Return the (x, y) coordinate for the center point of the cell that contains the specified text.  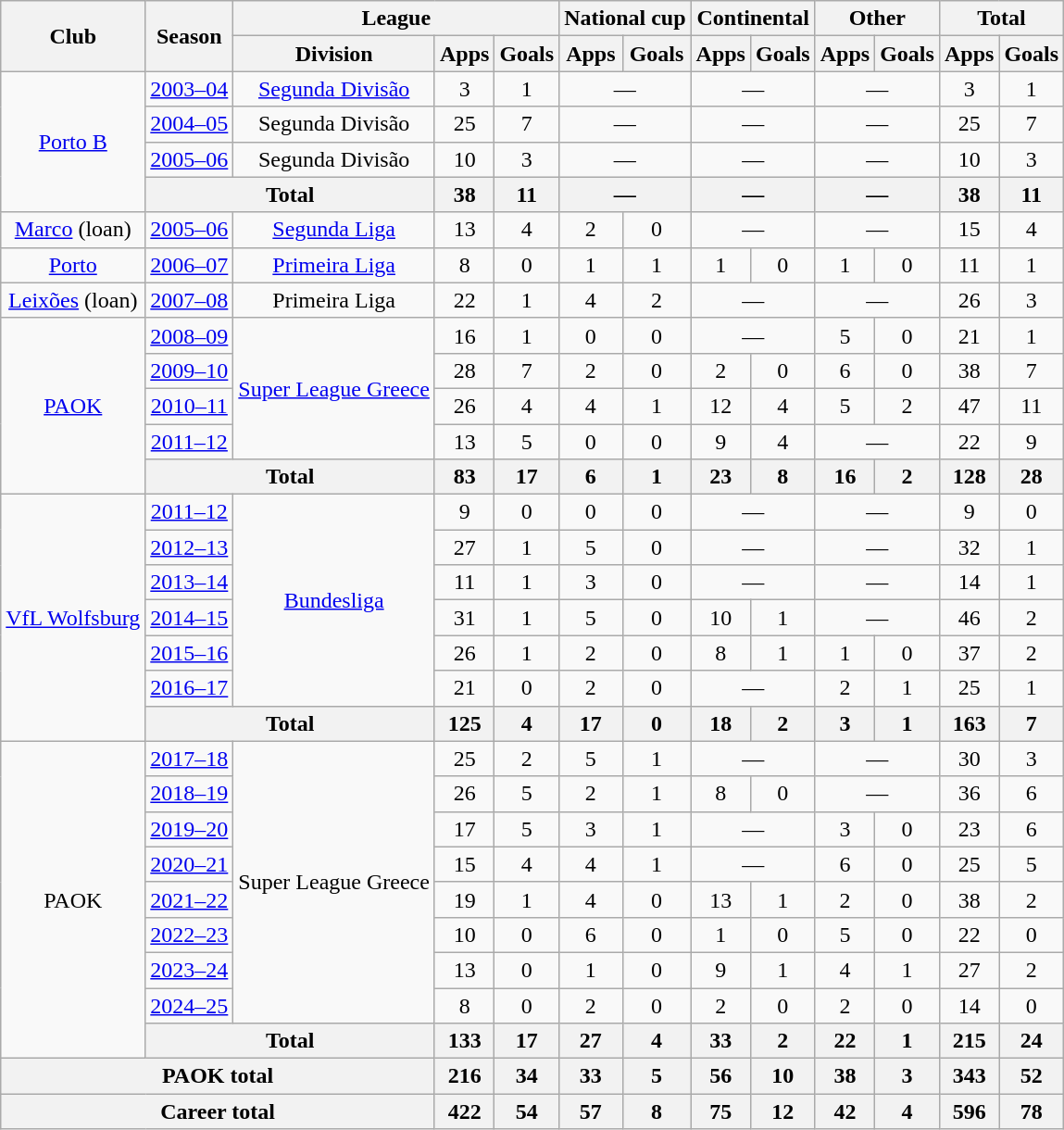
57 (591, 1111)
Bundesliga (334, 600)
Porto B (73, 142)
31 (464, 618)
42 (845, 1111)
2022–23 (189, 935)
52 (1032, 1076)
2015–16 (189, 653)
Other (877, 19)
56 (720, 1076)
18 (720, 723)
2013–14 (189, 583)
Leixões (loan) (73, 300)
2024–25 (189, 1005)
2018–19 (189, 794)
2017–18 (189, 759)
2016–17 (189, 688)
2020–21 (189, 864)
128 (969, 477)
216 (464, 1076)
83 (464, 477)
34 (527, 1076)
Season (189, 36)
Career total (219, 1111)
30 (969, 759)
596 (969, 1111)
343 (969, 1076)
Marco (loan) (73, 230)
National cup (625, 19)
215 (969, 1041)
2003–04 (189, 89)
133 (464, 1041)
2008–09 (189, 335)
2014–15 (189, 618)
46 (969, 618)
Division (334, 54)
125 (464, 723)
2006–07 (189, 265)
163 (969, 723)
2009–10 (189, 370)
PAOK total (219, 1076)
54 (527, 1111)
75 (720, 1111)
2012–13 (189, 547)
2010–11 (189, 406)
VfL Wolfsburg (73, 618)
2004–05 (189, 124)
422 (464, 1111)
Club (73, 36)
2019–20 (189, 829)
League (396, 19)
Continental (753, 19)
Segunda Liga (334, 230)
19 (464, 899)
37 (969, 653)
47 (969, 406)
Porto (73, 265)
2007–08 (189, 300)
36 (969, 794)
24 (1032, 1041)
78 (1032, 1111)
32 (969, 547)
2021–22 (189, 899)
2023–24 (189, 970)
